From the cell containing the given text, extract its center point as [X, Y] coordinate. 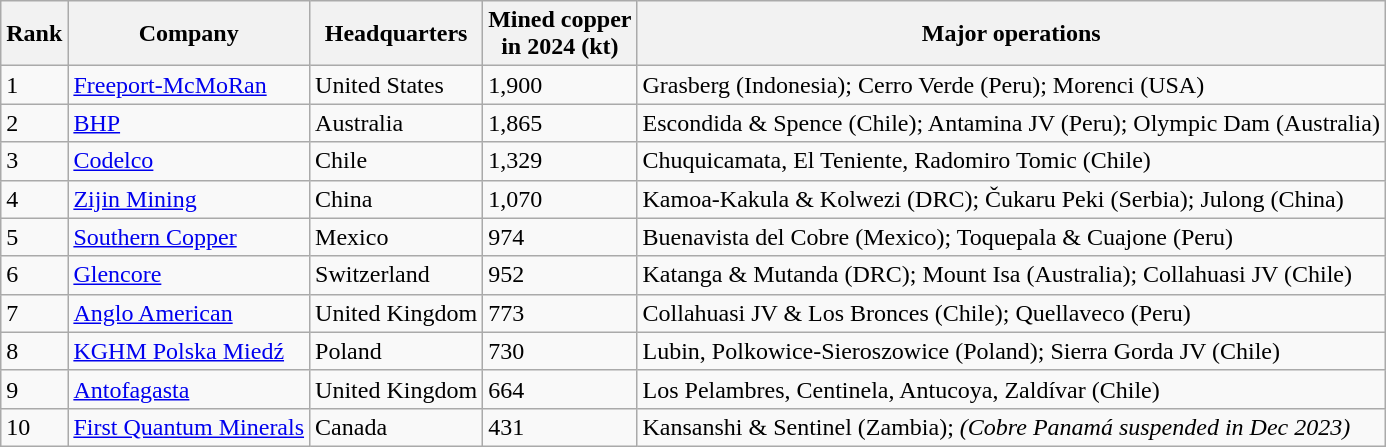
BHP [189, 123]
10 [34, 427]
KGHM Polska Miedź [189, 351]
Mined copperin 2024 (kt) [560, 34]
431 [560, 427]
Codelco [189, 161]
974 [560, 237]
Major operations [1011, 34]
Buenavista del Cobre (Mexico); Toquepala & Cuajone (Peru) [1011, 237]
Kansanshi & Sentinel (Zambia); (Cobre Panamá suspended in Dec 2023) [1011, 427]
730 [560, 351]
Chile [396, 161]
664 [560, 389]
7 [34, 313]
1,900 [560, 85]
China [396, 199]
Los Pelambres, Centinela, Antucoya, Zaldívar (Chile) [1011, 389]
Antofagasta [189, 389]
3 [34, 161]
5 [34, 237]
Grasberg (Indonesia); Cerro Verde (Peru); Morenci (USA) [1011, 85]
1,865 [560, 123]
Collahuasi JV & Los Bronces (Chile); Quellaveco (Peru) [1011, 313]
1,329 [560, 161]
Freeport-McMoRan [189, 85]
Glencore [189, 275]
United States [396, 85]
4 [34, 199]
Company [189, 34]
9 [34, 389]
Chuquicamata, El Teniente, Radomiro Tomic (Chile) [1011, 161]
First Quantum Minerals [189, 427]
Rank [34, 34]
Lubin, Polkowice-Sieroszowice (Poland); Sierra Gorda JV (Chile) [1011, 351]
Headquarters [396, 34]
Katanga & Mutanda (DRC); Mount Isa (Australia); Collahuasi JV (Chile) [1011, 275]
1,070 [560, 199]
Switzerland [396, 275]
Australia [396, 123]
6 [34, 275]
2 [34, 123]
Poland [396, 351]
Anglo American [189, 313]
Canada [396, 427]
Zijin Mining [189, 199]
Kamoa-Kakula & Kolwezi (DRC); Čukaru Peki (Serbia); Julong (China) [1011, 199]
Escondida & Spence (Chile); Antamina JV (Peru); Olympic Dam (Australia) [1011, 123]
773 [560, 313]
Southern Copper [189, 237]
1 [34, 85]
8 [34, 351]
952 [560, 275]
Mexico [396, 237]
